Extract the (X, Y) coordinate from the center of the cell holding the provided text.  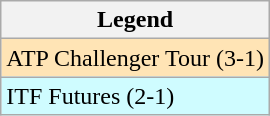
ITF Futures (2-1) (136, 96)
ATP Challenger Tour (3-1) (136, 58)
Legend (136, 20)
